Identify which cell holds the provided text, then report its (X, Y) central coordinate. 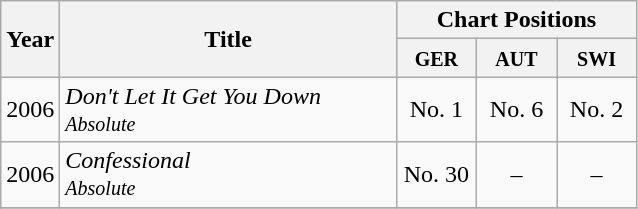
No. 30 (436, 174)
AUT (516, 58)
No. 2 (596, 110)
No. 1 (436, 110)
No. 6 (516, 110)
Title (228, 39)
GER (436, 58)
Confessional Absolute (228, 174)
Don't Let It Get You Down Absolute (228, 110)
SWI (596, 58)
Chart Positions (516, 20)
Year (30, 39)
